For the text-containing cell, return its midpoint in (x, y) coordinate format. 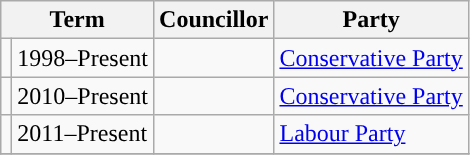
Party (371, 20)
2011–Present (83, 134)
2010–Present (83, 96)
Term (78, 20)
1998–Present (83, 58)
Councillor (214, 20)
Labour Party (371, 134)
